Detect which cell encompasses the target text, then output its (X, Y) center coordinate. 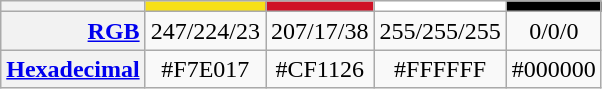
207/17/38 (320, 31)
#FFFFFF (440, 69)
#F7E017 (205, 69)
0/0/0 (554, 31)
247/224/23 (205, 31)
255/255/255 (440, 31)
Hexadecimal (73, 69)
#000000 (554, 69)
#CF1126 (320, 69)
RGB (73, 31)
